Return (x, y) of the center of cell containing provided text 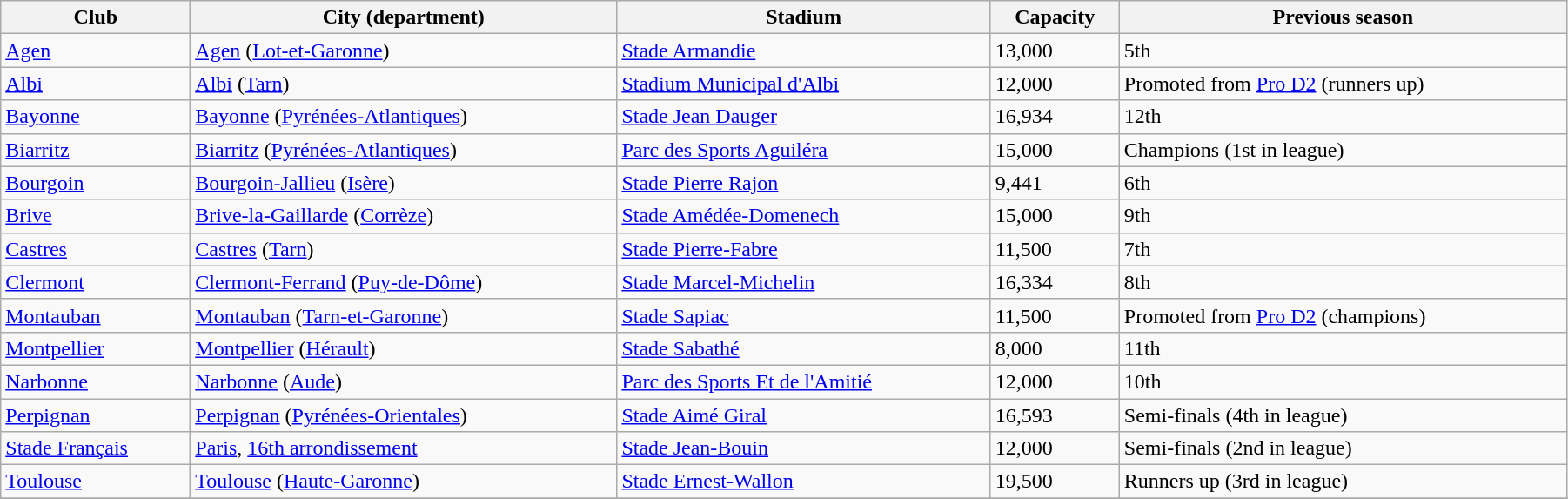
Narbonne (Aude) (404, 381)
19,500 (1055, 482)
9,441 (1055, 183)
Stade Armandie (804, 51)
Biarritz (Pyrénées-Atlantiques) (404, 150)
12th (1343, 117)
13,000 (1055, 51)
Paris, 16th arrondissement (404, 448)
Promoted from Pro D2 (champions) (1343, 315)
11th (1343, 348)
8th (1343, 282)
Stade Pierre Rajon (804, 183)
Perpignan (96, 415)
Stade Amédée-Domenech (804, 216)
Semi-finals (2nd in league) (1343, 448)
Toulouse (Haute-Garonne) (404, 482)
Agen (Lot-et-Garonne) (404, 51)
10th (1343, 381)
Narbonne (96, 381)
5th (1343, 51)
Montpellier (Hérault) (404, 348)
Stade Français (96, 448)
Stade Marcel-Michelin (804, 282)
Stade Pierre-Fabre (804, 249)
Biarritz (96, 150)
Montauban (96, 315)
Bayonne (96, 117)
Semi-finals (4th in league) (1343, 415)
Stade Jean-Bouin (804, 448)
16,334 (1055, 282)
Parc des Sports Aguiléra (804, 150)
Bayonne (Pyrénées-Atlantiques) (404, 117)
Stade Aimé Giral (804, 415)
Club (96, 17)
Bourgoin (96, 183)
16,593 (1055, 415)
9th (1343, 216)
Agen (96, 51)
Albi (Tarn) (404, 84)
6th (1343, 183)
Capacity (1055, 17)
Brive (96, 216)
Stade Sabathé (804, 348)
Promoted from Pro D2 (runners up) (1343, 84)
Stade Ernest-Wallon (804, 482)
Castres (96, 249)
Previous season (1343, 17)
Montpellier (96, 348)
Clermont-Ferrand (Puy-de-Dôme) (404, 282)
Stade Jean Dauger (804, 117)
Perpignan (Pyrénées-Orientales) (404, 415)
Runners up (3rd in league) (1343, 482)
Stadium (804, 17)
Champions (1st in league) (1343, 150)
Castres (Tarn) (404, 249)
Parc des Sports Et de l'Amitié (804, 381)
16,934 (1055, 117)
Bourgoin-Jallieu (Isère) (404, 183)
Toulouse (96, 482)
Clermont (96, 282)
7th (1343, 249)
Stadium Municipal d'Albi (804, 84)
8,000 (1055, 348)
Montauban (Tarn-et-Garonne) (404, 315)
Albi (96, 84)
City (department) (404, 17)
Stade Sapiac (804, 315)
Brive-la-Gaillarde (Corrèze) (404, 216)
